Pinpoint the cell where the given text exists, returning its [x, y] midpoint coordinate. 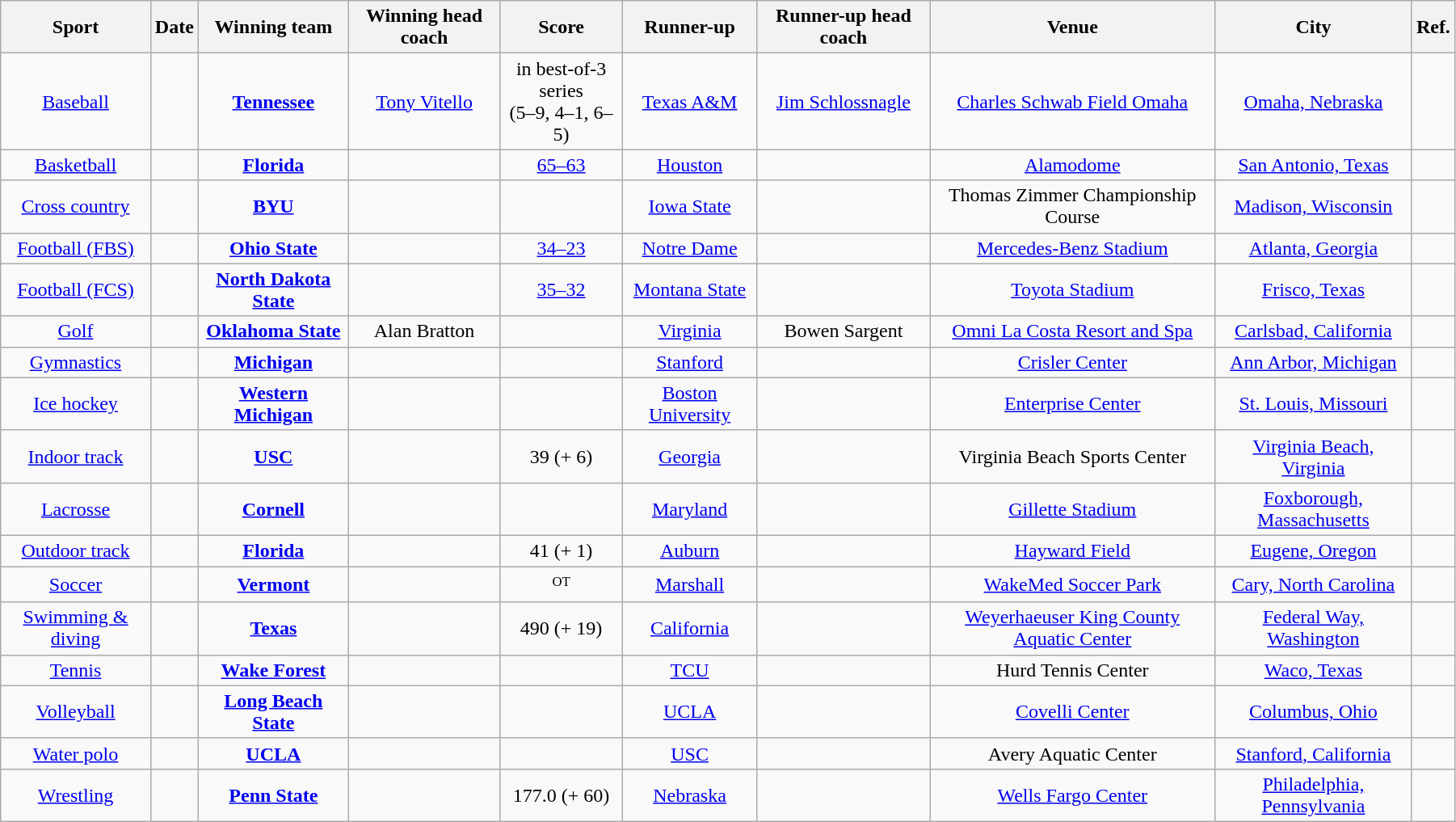
City [1313, 27]
Winning team [273, 27]
Wrestling [76, 795]
65–63 [562, 165]
Oklahoma State [273, 331]
North Dakota State [273, 289]
Outdoor track [76, 550]
Ice hockey [76, 404]
Wake Forest [273, 670]
Texas A&M [689, 102]
Ohio State [273, 248]
Notre Dame [689, 248]
Long Beach State [273, 711]
Wells Fargo Center [1072, 795]
Virginia [689, 331]
Thomas Zimmer Championship Course [1072, 207]
Frisco, Texas [1313, 289]
TCU [689, 670]
Crisler Center [1072, 362]
WakeMed Soccer Park [1072, 584]
Waco, Texas [1313, 670]
Hayward Field [1072, 550]
Vermont [273, 584]
Alamodome [1072, 165]
Mercedes-Benz Stadium [1072, 248]
Madison, Wisconsin [1313, 207]
Stanford, California [1313, 753]
Western Michigan [273, 404]
Soccer [76, 584]
Marshall [689, 584]
Gymnastics [76, 362]
St. Louis, Missouri [1313, 404]
Indoor track [76, 456]
Gillette Stadium [1072, 509]
Omni La Costa Resort and Spa [1072, 331]
Texas [273, 629]
Federal Way, Washington [1313, 629]
California [689, 629]
Cary, North Carolina [1313, 584]
Golf [76, 331]
Auburn [689, 550]
Avery Aquatic Center [1072, 753]
Virginia Beach, Virginia [1313, 456]
Maryland [689, 509]
Football (FBS) [76, 248]
35–32 [562, 289]
Ref. [1433, 27]
Philadelphia, Pennsylvania [1313, 795]
Carlsbad, California [1313, 331]
BYU [273, 207]
Swimming & diving [76, 629]
Winning head coach [423, 27]
Iowa State [689, 207]
Alan Bratton [423, 331]
Eugene, Oregon [1313, 550]
Weyerhaeuser King County Aquatic Center [1072, 629]
Virginia Beach Sports Center [1072, 456]
in best-of-3 series(5–9, 4–1, 6–5) [562, 102]
Foxborough, Massachusetts [1313, 509]
Columbus, Ohio [1313, 711]
Charles Schwab Field Omaha [1072, 102]
Ann Arbor, Michigan [1313, 362]
Volleyball [76, 711]
Cornell [273, 509]
Score [562, 27]
Sport [76, 27]
Runner-up [689, 27]
Hurd Tennis Center [1072, 670]
Cross country [76, 207]
Omaha, Nebraska [1313, 102]
Football (FCS) [76, 289]
Michigan [273, 362]
Venue [1072, 27]
Tennessee [273, 102]
Georgia [689, 456]
Tennis [76, 670]
Enterprise Center [1072, 404]
Tony Vitello [423, 102]
Atlanta, Georgia [1313, 248]
34–23 [562, 248]
41 (+ 1) [562, 550]
Runner-up head coach [844, 27]
Houston [689, 165]
Jim Schlossnagle [844, 102]
Lacrosse [76, 509]
Bowen Sargent [844, 331]
Montana State [689, 289]
Baseball [76, 102]
39 (+ 6) [562, 456]
Toyota Stadium [1072, 289]
490 (+ 19) [562, 629]
Boston University [689, 404]
Penn State [273, 795]
Stanford [689, 362]
Nebraska [689, 795]
Basketball [76, 165]
Water polo [76, 753]
Date [175, 27]
OT [562, 584]
San Antonio, Texas [1313, 165]
Covelli Center [1072, 711]
177.0 (+ 60) [562, 795]
